Find where the given text appears and provide that cell's center as (X, Y) coordinate. 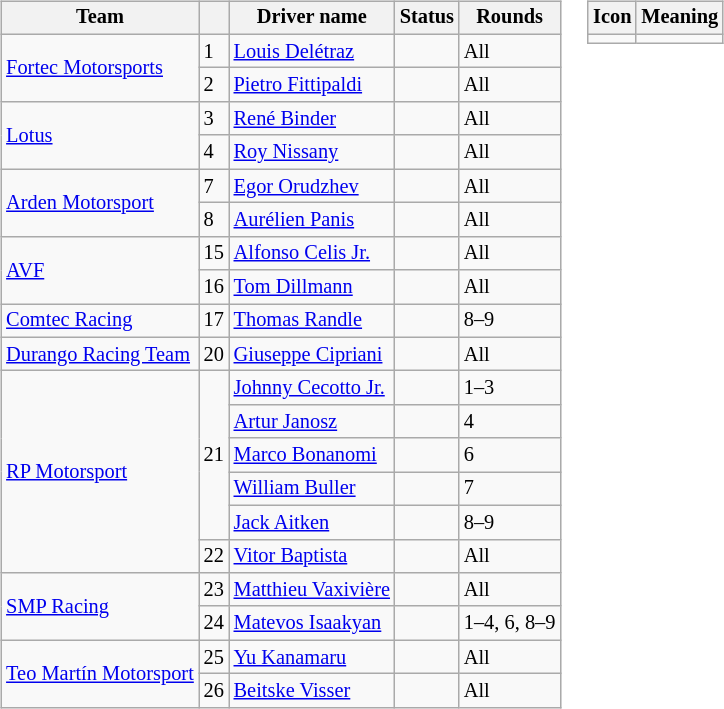
Egor Orudzhev (312, 186)
24 (214, 623)
Lotus (100, 136)
Yu Kanamaru (312, 657)
Vitor Baptista (312, 556)
1 (214, 51)
6 (510, 455)
Icon (612, 18)
1–3 (510, 388)
Durango Racing Team (100, 354)
Matthieu Vaxivière (312, 590)
2 (214, 85)
Artur Janosz (312, 422)
Arden Motorsport (100, 202)
26 (214, 691)
SMP Racing (100, 606)
AVF (100, 270)
8 (214, 220)
22 (214, 556)
Beitske Visser (312, 691)
Rounds (510, 18)
16 (214, 287)
Pietro Fittipaldi (312, 85)
Fortec Motorsports (100, 68)
William Buller (312, 489)
Louis Delétraz (312, 51)
Status (427, 18)
Aurélien Panis (312, 220)
Marco Bonanomi (312, 455)
3 (214, 119)
Jack Aitken (312, 522)
Tom Dillmann (312, 287)
Matevos Isaakyan (312, 623)
1–4, 6, 8–9 (510, 623)
RP Motorsport (100, 472)
Team (100, 18)
Roy Nissany (312, 152)
21 (214, 455)
Alfonso Celis Jr. (312, 253)
Johnny Cecotto Jr. (312, 388)
Thomas Randle (312, 321)
Comtec Racing (100, 321)
17 (214, 321)
20 (214, 354)
15 (214, 253)
Meaning (680, 18)
Driver name (312, 18)
25 (214, 657)
René Binder (312, 119)
Teo Martín Motorsport (100, 674)
Giuseppe Cipriani (312, 354)
23 (214, 590)
